For the text-containing cell, return its midpoint in (X, Y) coordinate format. 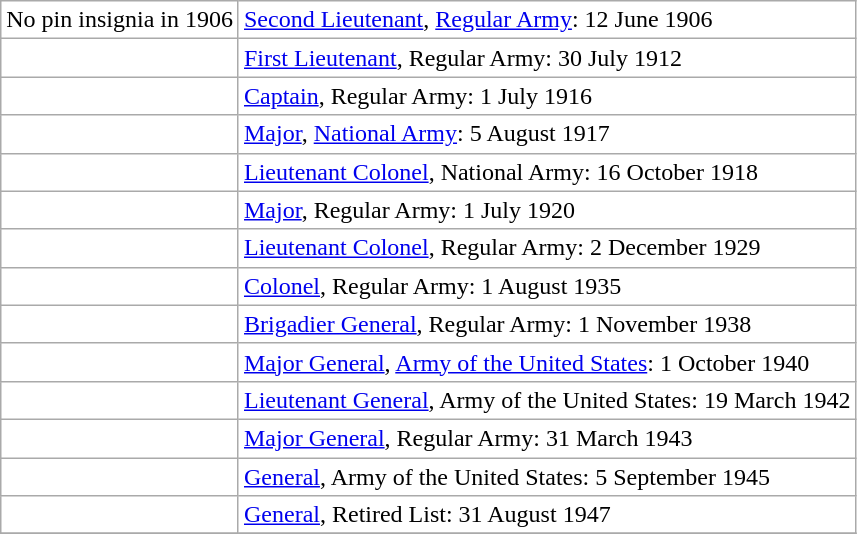
Second Lieutenant, Regular Army: 12 June 1906 (547, 20)
Captain, Regular Army: 1 July 1916 (547, 96)
Lieutenant Colonel, National Army: 16 October 1918 (547, 172)
Major, National Army: 5 August 1917 (547, 134)
Major General, Army of the United States: 1 October 1940 (547, 362)
No pin insignia in 1906 (120, 20)
Colonel, Regular Army: 1 August 1935 (547, 286)
General, Army of the United States: 5 September 1945 (547, 477)
Major General, Regular Army: 31 March 1943 (547, 438)
Brigadier General, Regular Army: 1 November 1938 (547, 324)
General, Retired List: 31 August 1947 (547, 515)
Major, Regular Army: 1 July 1920 (547, 210)
First Lieutenant, Regular Army: 30 July 1912 (547, 58)
Lieutenant General, Army of the United States: 19 March 1942 (547, 400)
Lieutenant Colonel, Regular Army: 2 December 1929 (547, 248)
